Return [x, y] of the center of cell containing provided text 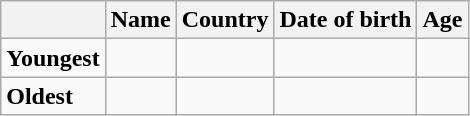
Name [140, 20]
Oldest [53, 96]
Date of birth [346, 20]
Age [442, 20]
Youngest [53, 58]
Country [225, 20]
